Pinpoint the cell where the given text exists, returning its [X, Y] midpoint coordinate. 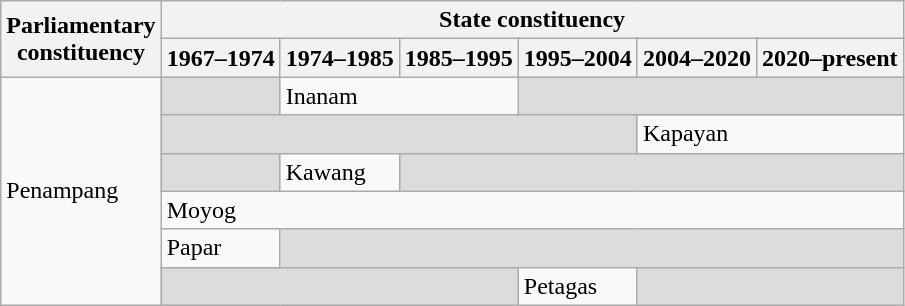
Moyog [532, 210]
1985–1995 [458, 58]
Papar [220, 248]
1967–1974 [220, 58]
Inanam [399, 96]
2020–present [830, 58]
Parliamentaryconstituency [81, 39]
1995–2004 [578, 58]
1974–1985 [340, 58]
Penampang [81, 191]
Kawang [340, 172]
2004–2020 [696, 58]
State constituency [532, 20]
Petagas [578, 286]
Kapayan [770, 134]
